Search for the cell housing the specified text and yield its (X, Y) center coordinate. 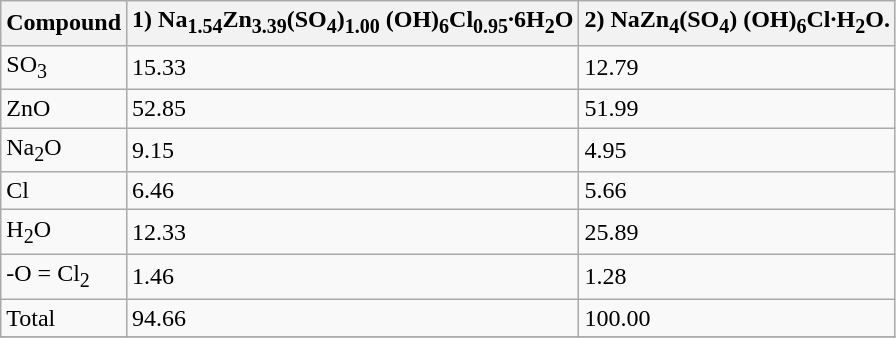
12.79 (737, 67)
ZnO (64, 108)
SO3 (64, 67)
51.99 (737, 108)
-O = Cl2 (64, 276)
1.46 (353, 276)
12.33 (353, 232)
25.89 (737, 232)
H2O (64, 232)
100.00 (737, 318)
15.33 (353, 67)
Compound (64, 23)
94.66 (353, 318)
1.28 (737, 276)
4.95 (737, 150)
Total (64, 318)
9.15 (353, 150)
6.46 (353, 191)
Na2O (64, 150)
5.66 (737, 191)
2) NaZn4(SO4) (OH)6Cl∙H2O. (737, 23)
52.85 (353, 108)
1) Na1.54Zn3.39(SO4)1.00 (OH)6Cl0.95∙6H2O (353, 23)
Cl (64, 191)
